Identify which cell holds the provided text, then report its (X, Y) central coordinate. 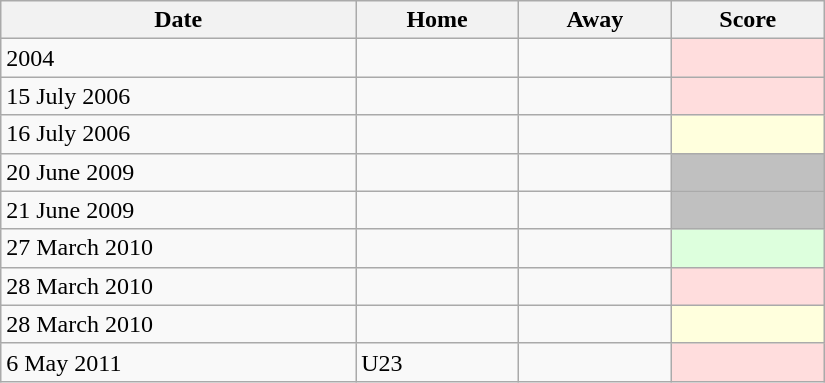
15 July 2006 (178, 96)
Home (438, 20)
16 July 2006 (178, 134)
21 June 2009 (178, 210)
Away (594, 20)
6 May 2011 (178, 362)
U23 (438, 362)
20 June 2009 (178, 172)
Date (178, 20)
2004 (178, 58)
27 March 2010 (178, 248)
Score (748, 20)
